Identify which cell holds the provided text, then report its [X, Y] central coordinate. 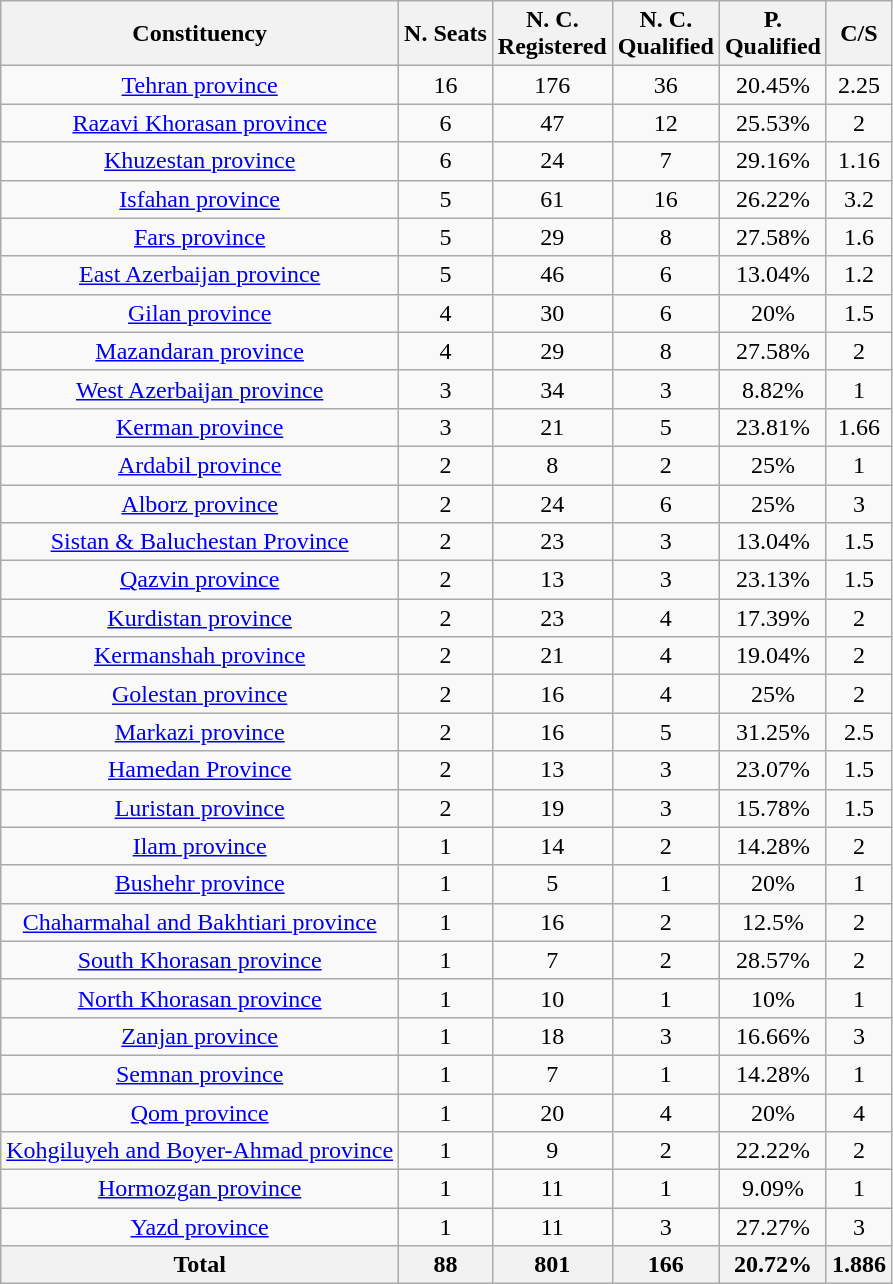
N. Seats [446, 34]
23.13% [772, 580]
20 [552, 1113]
Semnan province [200, 1074]
36 [666, 85]
16.66% [772, 1036]
Kermanshah province [200, 656]
801 [552, 1265]
Kohgiluyeh and Boyer-Ahmad province [200, 1151]
1.886 [858, 1265]
Constituency [200, 34]
West Azerbaijan province [200, 389]
61 [552, 199]
26.22% [772, 199]
East Azerbaijan province [200, 275]
Yazd province [200, 1227]
Razavi Khorasan province [200, 123]
Qom province [200, 1113]
Mazandaran province [200, 351]
23.81% [772, 427]
23.07% [772, 770]
Kerman province [200, 427]
N. C.Registered [552, 34]
Isfahan province [200, 199]
1.16 [858, 161]
10 [552, 998]
Zanjan province [200, 1036]
South Khorasan province [200, 960]
20.72% [772, 1265]
N. C.Qualified [666, 34]
22.22% [772, 1151]
19.04% [772, 656]
C/S [858, 34]
166 [666, 1265]
2.5 [858, 732]
8.82% [772, 389]
10% [772, 998]
47 [552, 123]
Tehran province [200, 85]
25.53% [772, 123]
Hamedan Province [200, 770]
Golestan province [200, 694]
14 [552, 846]
North Khorasan province [200, 998]
Qazvin province [200, 580]
29.16% [772, 161]
27.27% [772, 1227]
Total [200, 1265]
Khuzestan province [200, 161]
Chaharmahal and Bakhtiari province [200, 922]
Bushehr province [200, 884]
34 [552, 389]
12.5% [772, 922]
P.Qualified [772, 34]
9 [552, 1151]
20.45% [772, 85]
12 [666, 123]
Markazi province [200, 732]
Ardabil province [200, 465]
88 [446, 1265]
31.25% [772, 732]
30 [552, 313]
Luristan province [200, 808]
2.25 [858, 85]
1.2 [858, 275]
46 [552, 275]
28.57% [772, 960]
3.2 [858, 199]
Fars province [200, 237]
176 [552, 85]
Ilam province [200, 846]
Kurdistan province [200, 618]
1.6 [858, 237]
Alborz province [200, 503]
15.78% [772, 808]
9.09% [772, 1189]
Gilan province [200, 313]
19 [552, 808]
Hormozgan province [200, 1189]
17.39% [772, 618]
Sistan & Baluchestan Province [200, 542]
1.66 [858, 427]
18 [552, 1036]
